Extract the [X, Y] coordinate from the center of the cell holding the provided text.  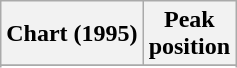
Peakposition [189, 34]
Chart (1995) [72, 34]
